Pinpoint the cell where the given text exists, returning its (X, Y) midpoint coordinate. 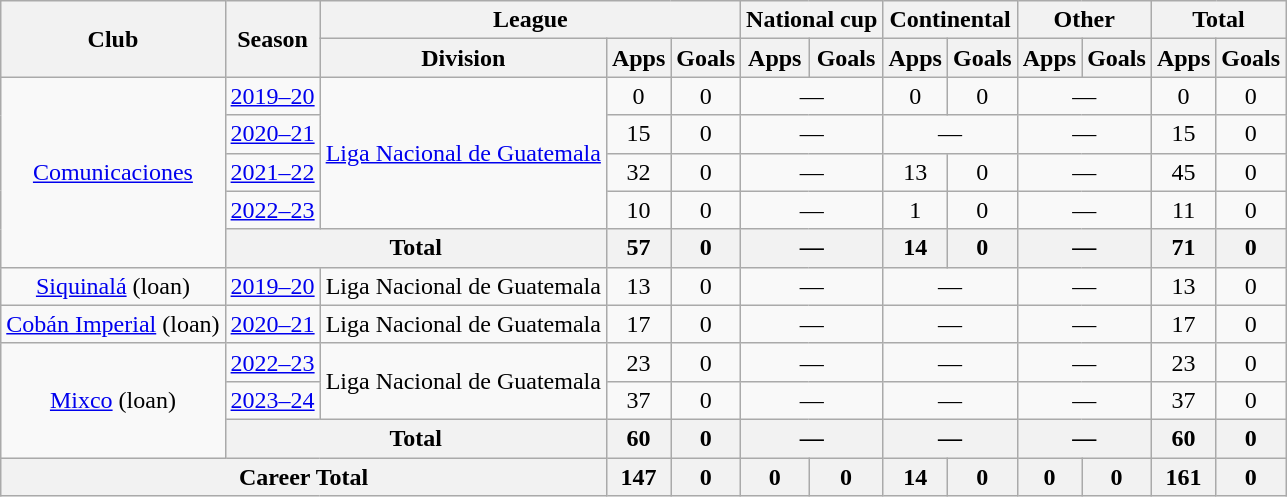
Comunicaciones (113, 172)
32 (638, 172)
Career Total (304, 477)
71 (1183, 248)
Division (463, 58)
2023–24 (272, 400)
161 (1183, 477)
1 (915, 210)
10 (638, 210)
45 (1183, 172)
Club (113, 39)
Siquinalá (loan) (113, 286)
57 (638, 248)
National cup (812, 20)
11 (1183, 210)
147 (638, 477)
Mixco (loan) (113, 400)
Continental (950, 20)
League (530, 20)
Other (1084, 20)
Cobán Imperial (loan) (113, 324)
Season (272, 39)
2021–22 (272, 172)
